Determine the [X, Y] coordinate at the center of the cell enclosing the given text.  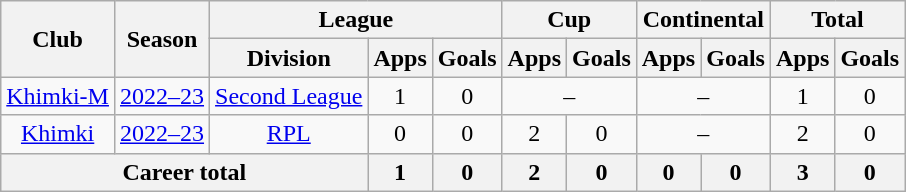
Division [289, 58]
Khimki-M [58, 96]
Club [58, 39]
Total [837, 20]
Career total [184, 172]
Continental [703, 20]
League [356, 20]
Season [162, 39]
Khimki [58, 134]
Cup [569, 20]
3 [802, 172]
RPL [289, 134]
Second League [289, 96]
